Find where the given text appears and provide that cell's center as [X, Y] coordinate. 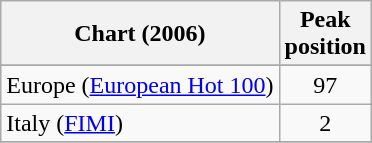
Chart (2006) [140, 34]
Italy (FIMI) [140, 123]
97 [325, 85]
Peakposition [325, 34]
Europe (European Hot 100) [140, 85]
2 [325, 123]
